Identify which cell holds the provided text, then report its (x, y) central coordinate. 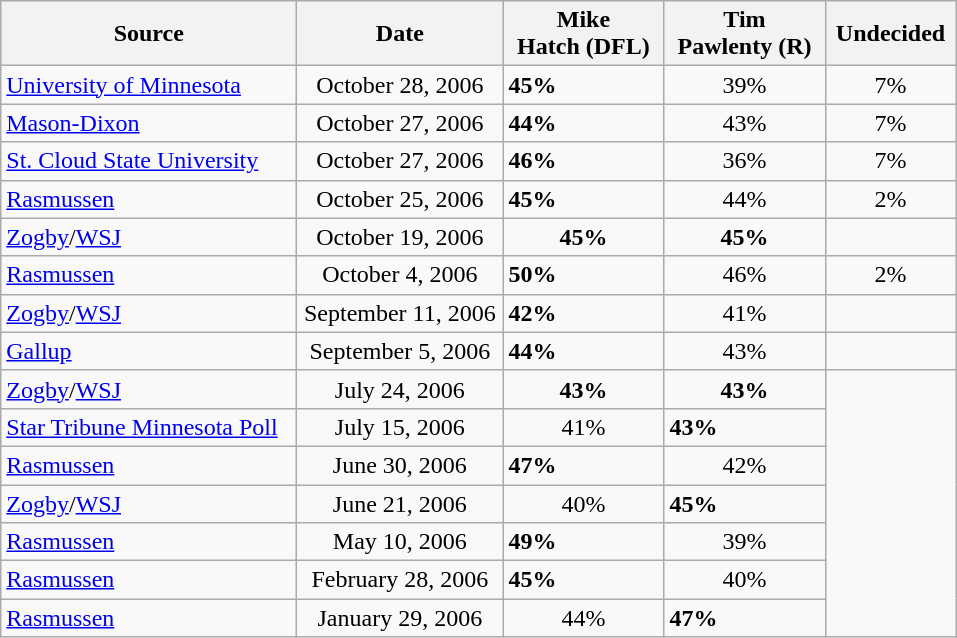
49% (584, 542)
October 28, 2006 (400, 85)
October 25, 2006 (400, 199)
MikeHatch (DFL) (584, 34)
October 4, 2006 (400, 275)
October 19, 2006 (400, 237)
July 24, 2006 (400, 389)
36% (744, 161)
July 15, 2006 (400, 427)
St. Cloud State University (149, 161)
Source (149, 34)
University of Minnesota (149, 85)
Gallup (149, 351)
Mason-Dixon (149, 123)
Star Tribune Minnesota Poll (149, 427)
Undecided (890, 34)
June 30, 2006 (400, 465)
Date (400, 34)
June 21, 2006 (400, 503)
September 11, 2006 (400, 313)
September 5, 2006 (400, 351)
January 29, 2006 (400, 618)
50% (584, 275)
TimPawlenty (R) (744, 34)
May 10, 2006 (400, 542)
February 28, 2006 (400, 580)
